Identify which cell holds the provided text, then report its (X, Y) central coordinate. 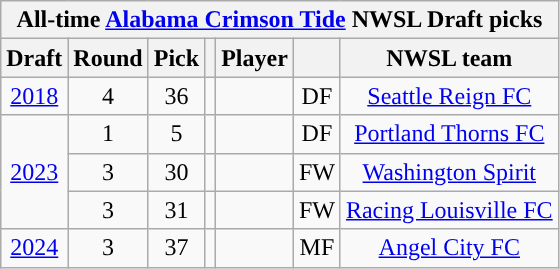
Portland Thorns FC (449, 134)
Round (108, 58)
All-time Alabama Crimson Tide NWSL Draft picks (280, 20)
4 (108, 96)
2018 (34, 96)
NWSL team (449, 58)
36 (176, 96)
Player (255, 58)
MF (316, 248)
Pick (176, 58)
31 (176, 210)
2023 (34, 172)
30 (176, 172)
5 (176, 134)
1 (108, 134)
Seattle Reign FC (449, 96)
Draft (34, 58)
Angel City FC (449, 248)
Washington Spirit (449, 172)
37 (176, 248)
Racing Louisville FC (449, 210)
2024 (34, 248)
